Scan for the cell matching the given text and deliver its (X, Y) coordinate at center. 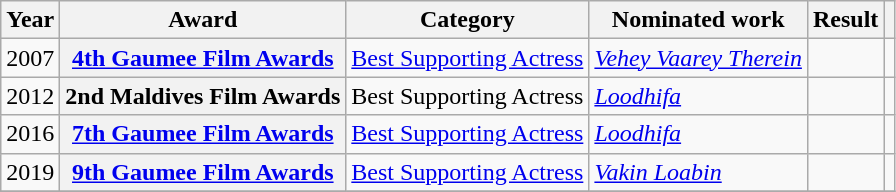
2nd Maldives Film Awards (203, 96)
Result (845, 20)
2012 (30, 96)
Nominated work (698, 20)
2016 (30, 134)
Vakin Loabin (698, 172)
2007 (30, 58)
4th Gaumee Film Awards (203, 58)
Award (203, 20)
7th Gaumee Film Awards (203, 134)
9th Gaumee Film Awards (203, 172)
2019 (30, 172)
Year (30, 20)
Vehey Vaarey Therein (698, 58)
Category (468, 20)
